From the cell containing the given text, extract its center point as [x, y] coordinate. 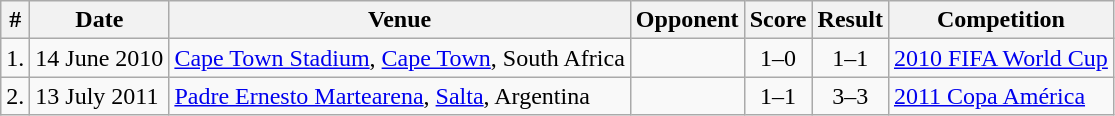
Competition [1000, 20]
1. [16, 58]
Cape Town Stadium, Cape Town, South Africa [400, 58]
13 July 2011 [100, 96]
2. [16, 96]
Date [100, 20]
Padre Ernesto Martearena, Salta, Argentina [400, 96]
14 June 2010 [100, 58]
Result [850, 20]
2010 FIFA World Cup [1000, 58]
3–3 [850, 96]
Venue [400, 20]
Score [778, 20]
# [16, 20]
1–0 [778, 58]
Opponent [687, 20]
2011 Copa América [1000, 96]
